Capture the cell that displays the provided text and extract its (X, Y) central coordinate. 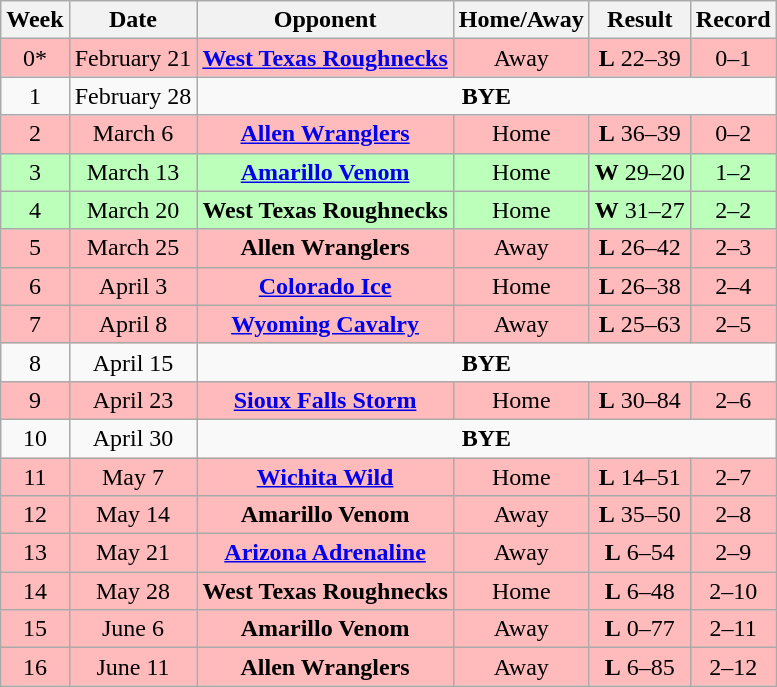
June 11 (133, 667)
May 28 (133, 591)
3 (35, 172)
February 21 (133, 58)
15 (35, 629)
1 (35, 96)
April 15 (133, 362)
L 6–85 (640, 667)
16 (35, 667)
Wichita Wild (325, 477)
L 30–84 (640, 400)
March 6 (133, 134)
2 (35, 134)
L 26–38 (640, 286)
Date (133, 20)
March 13 (133, 172)
W 31–27 (640, 210)
Record (733, 20)
2–5 (733, 324)
June 6 (133, 629)
4 (35, 210)
May 7 (133, 477)
11 (35, 477)
14 (35, 591)
L 35–50 (640, 515)
Colorado Ice (325, 286)
2–10 (733, 591)
5 (35, 248)
L 36–39 (640, 134)
2–4 (733, 286)
April 3 (133, 286)
1–2 (733, 172)
8 (35, 362)
Opponent (325, 20)
6 (35, 286)
Sioux Falls Storm (325, 400)
2–3 (733, 248)
2–9 (733, 553)
L 25–63 (640, 324)
2–6 (733, 400)
April 23 (133, 400)
2–2 (733, 210)
May 14 (133, 515)
L 6–54 (640, 553)
February 28 (133, 96)
March 25 (133, 248)
0* (35, 58)
7 (35, 324)
0–2 (733, 134)
2–11 (733, 629)
12 (35, 515)
April 30 (133, 438)
March 20 (133, 210)
2–12 (733, 667)
L 22–39 (640, 58)
Week (35, 20)
Arizona Adrenaline (325, 553)
13 (35, 553)
Home/Away (521, 20)
9 (35, 400)
Wyoming Cavalry (325, 324)
April 8 (133, 324)
0–1 (733, 58)
L 0–77 (640, 629)
2–8 (733, 515)
L 26–42 (640, 248)
W 29–20 (640, 172)
L 14–51 (640, 477)
Result (640, 20)
May 21 (133, 553)
10 (35, 438)
2–7 (733, 477)
L 6–48 (640, 591)
